Identify which cell holds the provided text, then report its [X, Y] central coordinate. 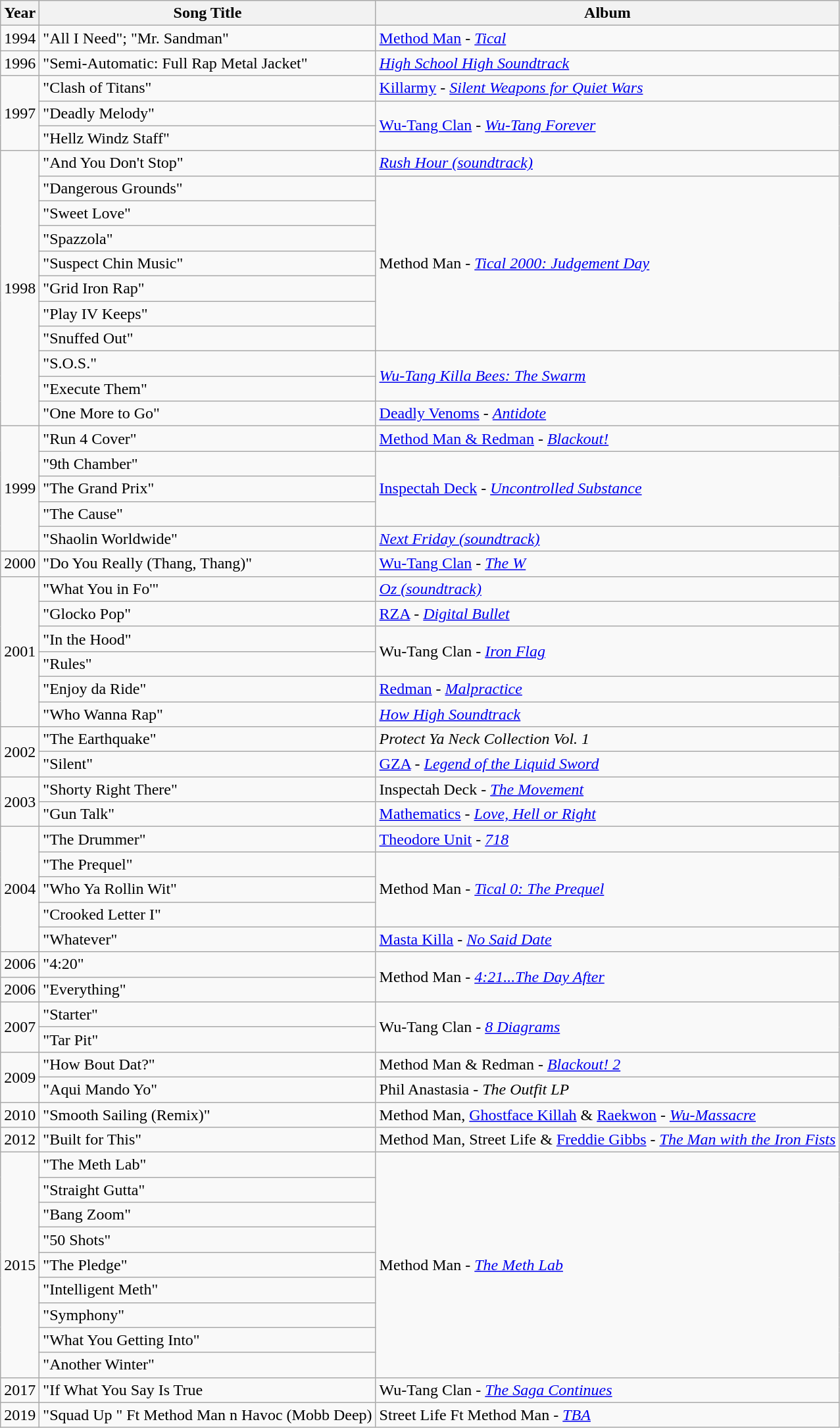
Protect Ya Neck Collection Vol. 1 [608, 739]
Next Friday (soundtrack) [608, 539]
2015 [20, 1266]
1994 [20, 38]
Rush Hour (soundtrack) [608, 163]
"Squad Up " Ft Method Man n Havoc (Mobb Deep) [208, 1415]
Year [20, 13]
"The Pledge" [208, 1265]
Album [608, 13]
"Glocko Pop" [208, 614]
"Whatever" [208, 939]
2000 [20, 564]
Killarmy - Silent Weapons for Quiet Wars [608, 88]
"In the Hood" [208, 639]
Theodore Unit - 718 [608, 839]
"Aqui Mando Yo" [208, 1089]
"Sweet Love" [208, 213]
Method Man - Tical [608, 38]
Wu-Tang Killa Bees: The Swarm [608, 376]
"What You in Fo'" [208, 589]
1997 [20, 113]
"Shorty Right There" [208, 789]
"The Meth Lab" [208, 1165]
Oz (soundtrack) [608, 589]
"All I Need"; "Mr. Sandman" [208, 38]
"50 Shots" [208, 1240]
Method Man - The Meth Lab [608, 1266]
"Spazzola" [208, 238]
"Suspect Chin Music" [208, 263]
"S.O.S." [208, 364]
"The Cause" [208, 514]
"Do You Really (Thang, Thang)" [208, 564]
"Crooked Letter I" [208, 914]
Inspectah Deck - Uncontrolled Substance [608, 489]
1999 [20, 489]
"Grid Iron Rap" [208, 288]
"Shaolin Worldwide" [208, 539]
"And You Don't Stop" [208, 163]
"Who Ya Rollin Wit" [208, 889]
Redman - Malpractice [608, 689]
Method Man & Redman - Blackout! [608, 439]
1998 [20, 288]
"Symphony" [208, 1315]
"The Prequel" [208, 864]
Inspectah Deck - The Movement [608, 789]
How High Soundtrack [608, 714]
2007 [20, 1027]
"What You Getting Into" [208, 1340]
2019 [20, 1415]
Wu-Tang Clan - The Saga Continues [608, 1390]
"Who Wanna Rap" [208, 714]
Wu-Tang Clan - Iron Flag [608, 651]
Song Title [208, 13]
"Hellz Windz Staff" [208, 138]
"9th Chamber" [208, 464]
"Starter" [208, 1014]
"Snuffed Out" [208, 339]
2003 [20, 802]
"Everything" [208, 989]
"Intelligent Meth" [208, 1290]
"Deadly Melody" [208, 113]
Deadly Venoms - Antidote [608, 414]
1996 [20, 63]
"The Grand Prix" [208, 489]
"Clash of Titans" [208, 88]
"Another Winter" [208, 1365]
"One More to Go" [208, 414]
Method Man, Street Life & Freddie Gibbs - The Man with the Iron Fists [608, 1140]
High School High Soundtrack [608, 63]
"Enjoy da Ride" [208, 689]
2004 [20, 889]
RZA - Digital Bullet [608, 614]
Phil Anastasia - The Outfit LP [608, 1089]
Method Man - 4:21...The Day After [608, 977]
Masta Killa - No Said Date [608, 939]
"Run 4 Cover" [208, 439]
"Gun Talk" [208, 814]
"How Bout Dat?" [208, 1064]
"Tar Pit" [208, 1039]
"Semi-Automatic: Full Rap Metal Jacket" [208, 63]
2009 [20, 1077]
GZA - Legend of the Liquid Sword [608, 764]
"Execute Them" [208, 389]
"Bang Zoom" [208, 1215]
"Play IV Keeps" [208, 314]
"Dangerous Grounds" [208, 188]
Method Man, Ghostface Killah & Raekwon - Wu-Massacre [608, 1115]
2010 [20, 1115]
Method Man - Tical 0: The Prequel [608, 889]
Wu-Tang Clan - Wu-Tang Forever [608, 126]
"Smooth Sailing (Remix)" [208, 1115]
"If What You Say Is True [208, 1390]
"Built for This" [208, 1140]
2017 [20, 1390]
"4:20" [208, 964]
Method Man & Redman - Blackout! 2 [608, 1064]
"The Earthquake" [208, 739]
Method Man - Tical 2000: Judgement Day [608, 263]
2012 [20, 1140]
2002 [20, 752]
"Silent" [208, 764]
Street Life Ft Method Man - TBA [608, 1415]
Wu-Tang Clan - 8 Diagrams [608, 1027]
"Straight Gutta" [208, 1190]
Mathematics - Love, Hell or Right [608, 814]
"The Drummer" [208, 839]
Wu-Tang Clan - The W [608, 564]
"Rules" [208, 664]
2001 [20, 651]
